Return (x, y) of the center of cell containing provided text 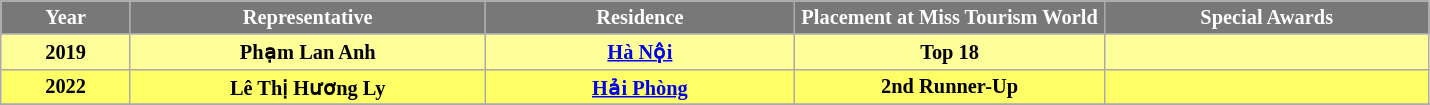
Placement at Miss Tourism World (950, 17)
Residence (640, 17)
Top 18 (950, 52)
2019 (66, 52)
2022 (66, 86)
Hà Nội (640, 52)
Year (66, 17)
Lê Thị Hương Ly (308, 86)
Representative (308, 17)
Phạm Lan Anh (308, 52)
Hải Phòng (640, 86)
2nd Runner-Up (950, 86)
Special Awards (1266, 17)
